Return the (X, Y) coordinate for the center point of the cell that contains the specified text.  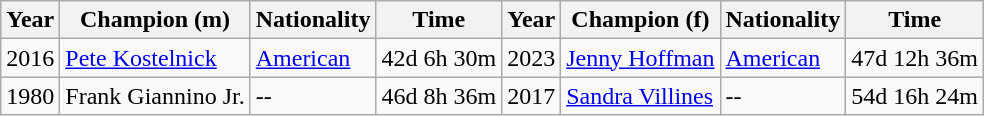
1980 (30, 96)
2017 (532, 96)
Jenny Hoffman (640, 58)
46d 8h 36m (439, 96)
54d 16h 24m (915, 96)
Champion (m) (155, 20)
Sandra Villines (640, 96)
2023 (532, 58)
42d 6h 30m (439, 58)
47d 12h 36m (915, 58)
Pete Kostelnick (155, 58)
Frank Giannino Jr. (155, 96)
Champion (f) (640, 20)
2016 (30, 58)
